Output the [X, Y] coordinate of the center of the cell containing the given text.  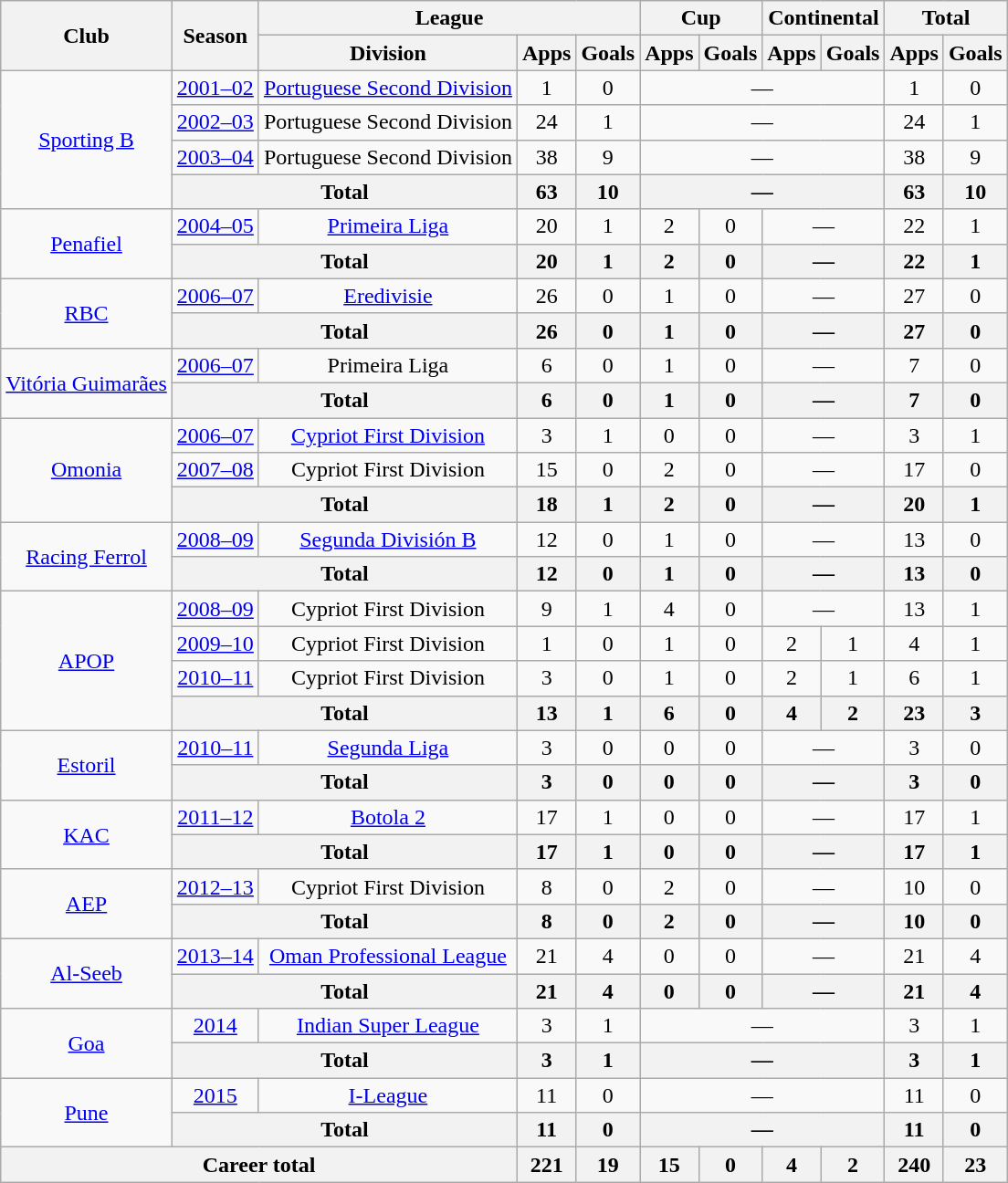
Omonia [87, 470]
2001–02 [215, 88]
Goa [87, 1043]
Indian Super League [387, 1026]
2007–08 [215, 470]
Eredivisie [387, 296]
240 [914, 1165]
I-League [387, 1095]
2011–12 [215, 817]
Division [387, 53]
RBC [87, 313]
Sporting B [87, 140]
Oman Professional League [387, 956]
League [449, 18]
Estoril [87, 765]
2004–05 [215, 226]
Segunda División B [387, 539]
2015 [215, 1095]
2013–14 [215, 956]
Club [87, 36]
KAC [87, 834]
221 [546, 1165]
Cup [701, 18]
Pune [87, 1113]
Botola 2 [387, 817]
Segunda Liga [387, 748]
Penafiel [87, 244]
Season [215, 36]
Racing Ferrol [87, 557]
APOP [87, 661]
Continental [824, 18]
Al-Seeb [87, 973]
19 [608, 1165]
AEP [87, 904]
2009–10 [215, 644]
2002–03 [215, 122]
2012–13 [215, 886]
Career total [259, 1165]
Vitória Guimarães [87, 382]
2003–04 [215, 157]
2014 [215, 1026]
18 [546, 505]
